Detect which cell encompasses the target text, then output its (X, Y) center coordinate. 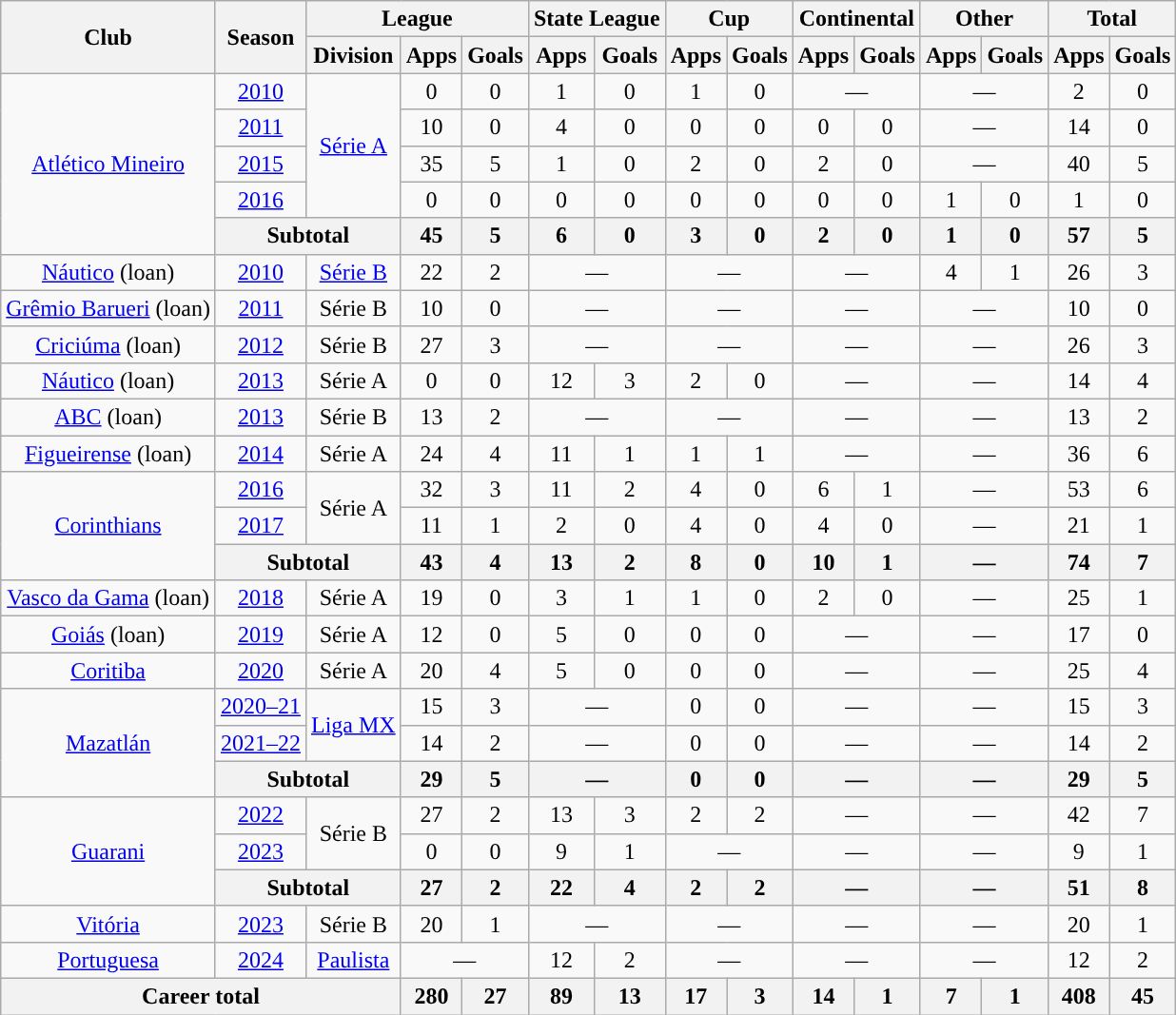
280 (431, 996)
Continental (856, 19)
Liga MX (353, 725)
51 (1079, 888)
Grêmio Barueri (loan) (108, 308)
Figueirense (loan) (108, 454)
24 (431, 454)
Coritiba (108, 671)
74 (1079, 562)
19 (431, 598)
Mazatlán (108, 743)
Club (108, 37)
2015 (261, 164)
43 (431, 562)
Division (353, 55)
Vasco da Gama (loan) (108, 598)
2014 (261, 454)
Paulista (353, 960)
Total (1112, 19)
2021–22 (261, 743)
2024 (261, 960)
Corinthians (108, 526)
Season (261, 37)
40 (1079, 164)
2020–21 (261, 707)
Portuguesa (108, 960)
2012 (261, 344)
ABC (loan) (108, 417)
League (417, 19)
2019 (261, 634)
2020 (261, 671)
Vitória (108, 924)
36 (1079, 454)
Goiás (loan) (108, 634)
408 (1079, 996)
Career total (201, 996)
32 (431, 490)
53 (1079, 490)
57 (1079, 236)
Other (984, 19)
Atlético Mineiro (108, 164)
35 (431, 164)
Guarani (108, 851)
2018 (261, 598)
Criciúma (loan) (108, 344)
2022 (261, 815)
State League (597, 19)
Cup (729, 19)
42 (1079, 815)
2017 (261, 526)
89 (561, 996)
21 (1079, 526)
